Identify which cell holds the provided text, then report its (x, y) central coordinate. 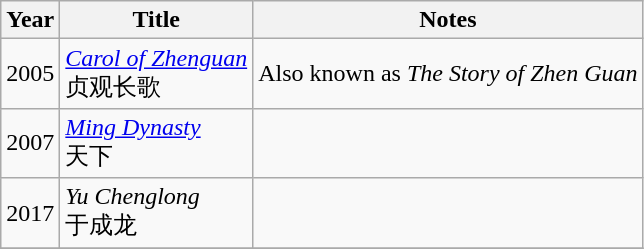
Title (156, 20)
Yu Chenglong于成龙 (156, 213)
2007 (30, 143)
Also known as The Story of Zhen Guan (448, 74)
Notes (448, 20)
2005 (30, 74)
Carol of Zhenguan贞观长歌 (156, 74)
Year (30, 20)
2017 (30, 213)
Ming Dynasty天下 (156, 143)
